Identify which cell holds the provided text, then report its [X, Y] central coordinate. 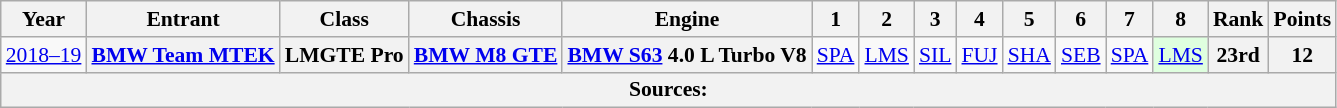
BMW M8 GTE [486, 55]
3 [936, 19]
Entrant [182, 19]
1 [836, 19]
Year [44, 19]
Class [344, 19]
4 [979, 19]
SEB [1081, 55]
2018–19 [44, 55]
SHA [1030, 55]
FUJ [979, 55]
12 [1302, 55]
8 [1180, 19]
Chassis [486, 19]
2 [886, 19]
7 [1130, 19]
Rank [1238, 19]
SIL [936, 55]
LMGTE Pro [344, 55]
Engine [686, 19]
6 [1081, 19]
BMW S63 4.0 L Turbo V8 [686, 55]
23rd [1238, 55]
BMW Team MTEK [182, 55]
5 [1030, 19]
Sources: [668, 90]
Points [1302, 19]
